Pinpoint the cell where the given text exists, returning its [x, y] midpoint coordinate. 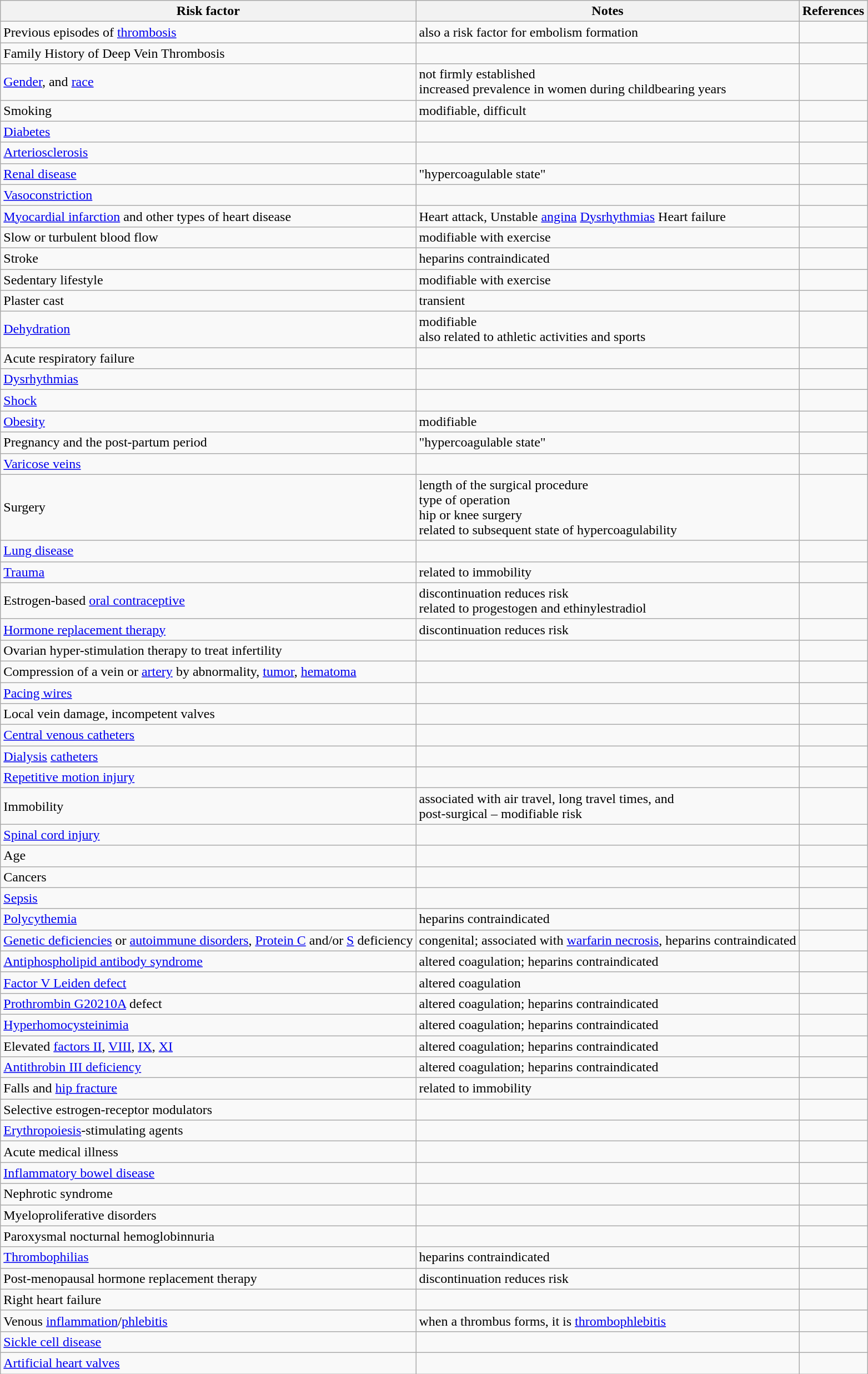
also a risk factor for embolism formation [608, 32]
altered coagulation [608, 982]
modifiable [608, 422]
Polycythemia [208, 919]
Genetic deficiencies or autoimmune disorders, Protein C and/or S deficiency [208, 940]
Ovarian hyper-stimulation therapy to treat infertility [208, 650]
Lung disease [208, 551]
Factor V Leiden defect [208, 982]
Sickle cell disease [208, 1342]
Varicose veins [208, 464]
Erythropoiesis-stimulating agents [208, 1131]
Previous episodes of thrombosis [208, 32]
Hormone replacement therapy [208, 629]
Spinal cord injury [208, 835]
Immobility [208, 806]
Repetitive motion injury [208, 778]
discontinuation reduces risk related to progestogen and ethinylestradiol [608, 601]
Slow or turbulent blood flow [208, 237]
Cancers [208, 877]
transient [608, 301]
Post-menopausal hormone replacement therapy [208, 1278]
Central venous catheters [208, 735]
Smoking [208, 111]
Elevated factors II, VIII, IX, XI [208, 1046]
Local vein damage, incompetent valves [208, 714]
Dehydration [208, 330]
Acute medical illness [208, 1152]
References [833, 11]
Antiphospholipid antibody syndrome [208, 961]
when a thrombus forms, it is thrombophlebitis [608, 1321]
Dialysis catheters [208, 756]
Pacing wires [208, 693]
Renal disease [208, 174]
Hyperhomocysteinimia [208, 1025]
Obesity [208, 422]
Myeloproliferative disorders [208, 1215]
Falls and hip fracture [208, 1089]
Arteriosclerosis [208, 153]
Artificial heart valves [208, 1363]
Prothrombin G20210A defect [208, 1004]
Shock [208, 400]
Antithrobin III deficiency [208, 1067]
Dysrhythmias [208, 379]
associated with air travel, long travel times, and post-surgical – modifiable risk [608, 806]
Family History of Deep Vein Thrombosis [208, 53]
Sedentary lifestyle [208, 279]
Vasoconstriction [208, 195]
modifiablealso related to athletic activities and sports [608, 330]
Nephrotic syndrome [208, 1194]
Compression of a vein or artery by abnormality, tumor, hematoma [208, 671]
Diabetes [208, 132]
Stroke [208, 258]
Notes [608, 11]
Estrogen-based oral contraceptive [208, 601]
Myocardial infarction and other types of heart disease [208, 216]
not firmly established increased prevalence in women during childbearing years [608, 82]
length of the surgical procedure type of operationhip or knee surgery related to subsequent state of hypercoagulability [608, 508]
Venous inflammation/phlebitis [208, 1321]
Paroxysmal nocturnal hemoglobinnuria [208, 1236]
Plaster cast [208, 301]
Pregnancy and the post-partum period [208, 443]
Selective estrogen-receptor modulators [208, 1110]
Risk factor [208, 11]
congenital; associated with warfarin necrosis, heparins contraindicated [608, 940]
Trauma [208, 572]
modifiable, difficult [608, 111]
Surgery [208, 508]
Heart attack, Unstable angina Dysrhythmias Heart failure [608, 216]
Acute respiratory failure [208, 358]
Gender, and race [208, 82]
Right heart failure [208, 1300]
Inflammatory bowel disease [208, 1173]
Thrombophilias [208, 1257]
Sepsis [208, 898]
Age [208, 856]
